Capture the cell that displays the provided text and extract its [X, Y] central coordinate. 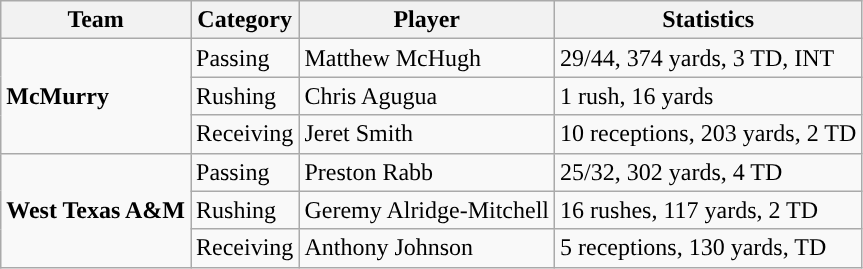
Category [244, 20]
10 receptions, 203 yards, 2 TD [708, 134]
29/44, 374 yards, 3 TD, INT [708, 58]
16 rushes, 117 yards, 2 TD [708, 210]
Preston Rabb [427, 172]
Statistics [708, 20]
Team [96, 20]
Matthew McHugh [427, 58]
Player [427, 20]
Geremy Alridge-Mitchell [427, 210]
Jeret Smith [427, 134]
1 rush, 16 yards [708, 96]
25/32, 302 yards, 4 TD [708, 172]
McMurry [96, 96]
5 receptions, 130 yards, TD [708, 248]
Anthony Johnson [427, 248]
West Texas A&M [96, 210]
Chris Agugua [427, 96]
